Identify which cell holds the provided text, then report its [x, y] central coordinate. 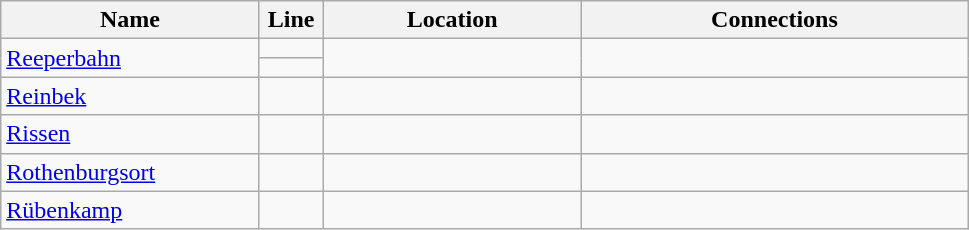
Reeperbahn [130, 58]
Rothenburgsort [130, 172]
Reinbek [130, 96]
Location [452, 20]
Rübenkamp [130, 210]
Rissen [130, 134]
Name [130, 20]
Connections [774, 20]
Line [291, 20]
